Return [X, Y] of the center of cell containing provided text 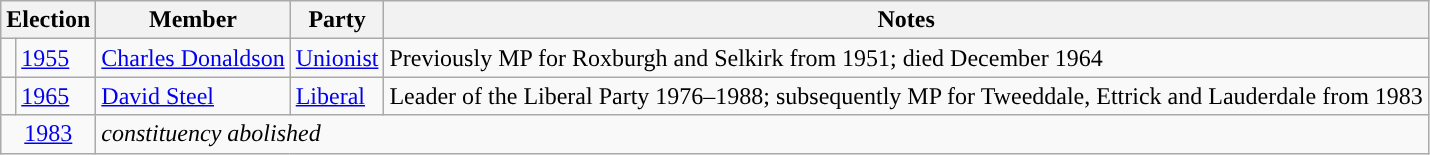
Previously MP for Roxburgh and Selkirk from 1951; died December 1964 [906, 58]
1965 [56, 96]
Charles Donaldson [193, 58]
1983 [48, 134]
Leader of the Liberal Party 1976–1988; subsequently MP for Tweeddale, Ettrick and Lauderdale from 1983 [906, 96]
Party [337, 20]
1955 [56, 58]
Liberal [337, 96]
David Steel [193, 96]
Unionist [337, 58]
Notes [906, 20]
constituency abolished [762, 134]
Election [48, 20]
Member [193, 20]
